Output the [x, y] coordinate of the center of the cell containing the given text.  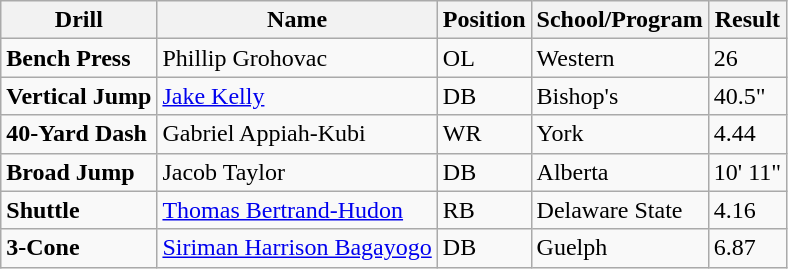
OL [484, 58]
York [620, 134]
Bench Press [79, 58]
4.16 [747, 210]
Phillip Grohovac [297, 58]
WR [484, 134]
4.44 [747, 134]
RB [484, 210]
Gabriel Appiah-Kubi [297, 134]
Shuttle [79, 210]
40-Yard Dash [79, 134]
Guelph [620, 248]
Broad Jump [79, 172]
Drill [79, 20]
Name [297, 20]
3-Cone [79, 248]
40.5" [747, 96]
Thomas Bertrand-Hudon [297, 210]
Bishop's [620, 96]
Position [484, 20]
Alberta [620, 172]
10' 11" [747, 172]
School/Program [620, 20]
Jacob Taylor [297, 172]
Western [620, 58]
26 [747, 58]
6.87 [747, 248]
Jake Kelly [297, 96]
Vertical Jump [79, 96]
Siriman Harrison Bagayogo [297, 248]
Delaware State [620, 210]
Result [747, 20]
